Search for the cell housing the specified text and yield its (X, Y) center coordinate. 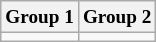
Group 1 (40, 17)
Group 2 (117, 17)
